Detect which cell encompasses the target text, then output its (X, Y) center coordinate. 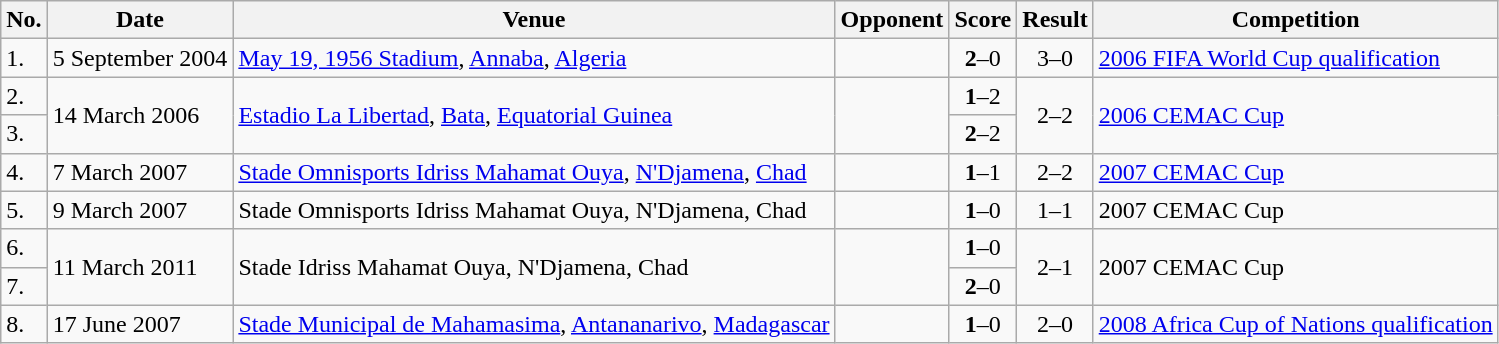
May 19, 1956 Stadium, Annaba, Algeria (534, 58)
2–1 (1055, 267)
1–2 (983, 96)
2006 FIFA World Cup qualification (1296, 58)
17 June 2007 (140, 324)
4. (24, 172)
Estadio La Libertad, Bata, Equatorial Guinea (534, 115)
Date (140, 20)
Competition (1296, 20)
2006 CEMAC Cup (1296, 115)
Result (1055, 20)
Stade Idriss Mahamat Ouya, N'Djamena, Chad (534, 267)
3–0 (1055, 58)
11 March 2011 (140, 267)
14 March 2006 (140, 115)
No. (24, 20)
Opponent (892, 20)
6. (24, 248)
9 March 2007 (140, 210)
8. (24, 324)
7 March 2007 (140, 172)
7. (24, 286)
5 September 2004 (140, 58)
2. (24, 96)
Venue (534, 20)
1. (24, 58)
Score (983, 20)
5. (24, 210)
2008 Africa Cup of Nations qualification (1296, 324)
3. (24, 134)
Stade Municipal de Mahamasima, Antananarivo, Madagascar (534, 324)
